Locate the cell with the specified text and output its [X, Y] center coordinate. 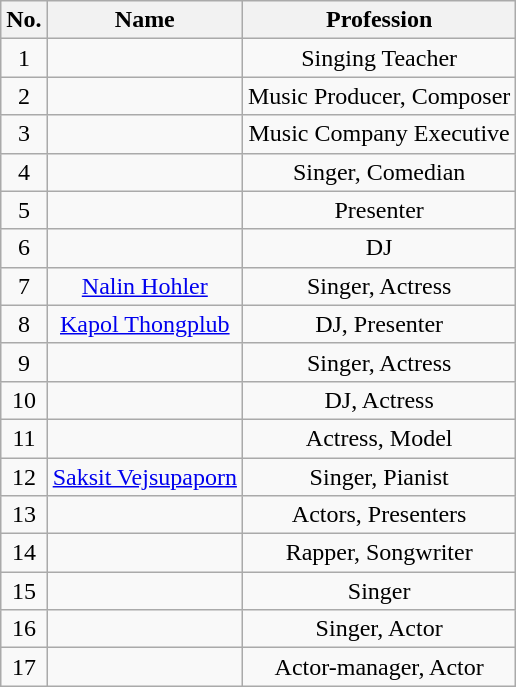
14 [24, 553]
13 [24, 515]
Presenter [378, 210]
9 [24, 362]
12 [24, 477]
Saksit Vejsupaporn [144, 477]
Singer, Pianist [378, 477]
Profession [378, 20]
Actors, Presenters [378, 515]
8 [24, 324]
Singer, Comedian [378, 172]
2 [24, 96]
17 [24, 667]
Singing Teacher [378, 58]
Music Company Executive [378, 134]
15 [24, 591]
Singer [378, 591]
Actor-manager, Actor [378, 667]
Rapper, Songwriter [378, 553]
5 [24, 210]
7 [24, 286]
10 [24, 400]
Nalin Hohler [144, 286]
6 [24, 248]
DJ [378, 248]
Singer, Actor [378, 629]
No. [24, 20]
1 [24, 58]
Kapol Thongplub [144, 324]
4 [24, 172]
Name [144, 20]
11 [24, 438]
DJ, Presenter [378, 324]
Actress, Model [378, 438]
3 [24, 134]
DJ, Actress [378, 400]
16 [24, 629]
Music Producer, Composer [378, 96]
